Identify which cell holds the provided text, then report its [x, y] central coordinate. 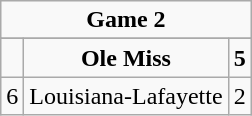
Ole Miss [126, 58]
Game 2 [126, 20]
Louisiana-Lafayette [126, 96]
6 [12, 96]
2 [240, 96]
5 [240, 58]
